Identify which cell holds the provided text, then report its (X, Y) central coordinate. 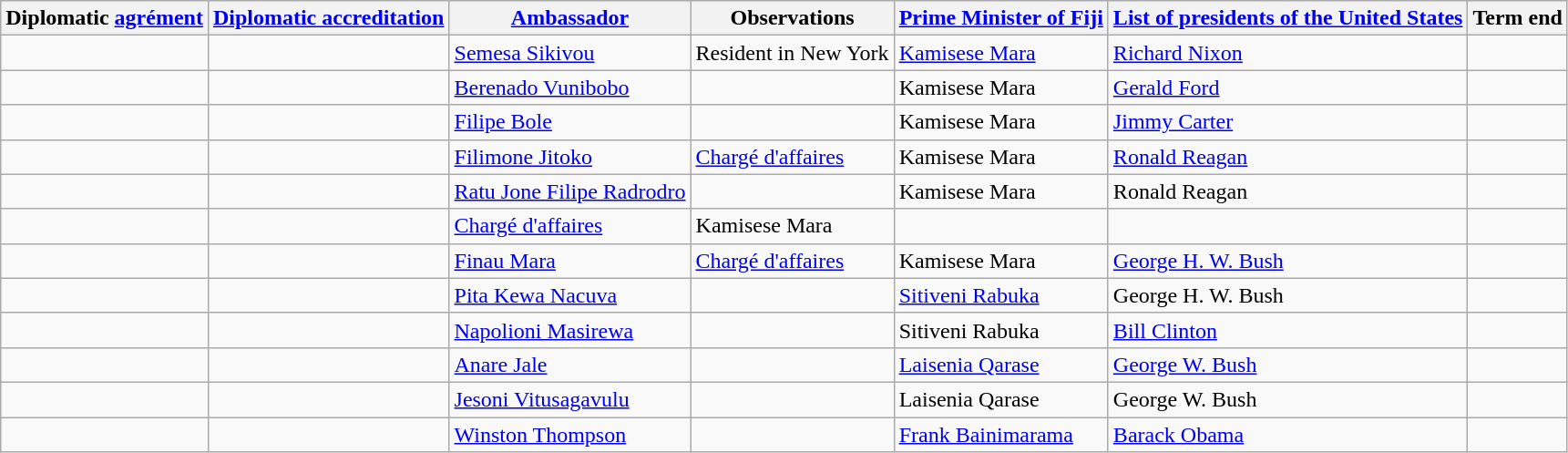
Jimmy Carter (1288, 122)
Winston Thompson (570, 435)
Berenado Vunibobo (570, 88)
Anare Jale (570, 365)
Semesa Sikivou (570, 53)
Ambassador (570, 18)
Jesoni Vitusagavulu (570, 399)
Ratu Jone Filipe Radrodro (570, 191)
Barack Obama (1288, 435)
Observations (793, 18)
List of presidents of the United States (1288, 18)
Finau Mara (570, 261)
Resident in New York (793, 53)
Diplomatic accreditation (328, 18)
Gerald Ford (1288, 88)
Richard Nixon (1288, 53)
Filipe Bole (570, 122)
Diplomatic agrément (105, 18)
Bill Clinton (1288, 330)
Pita Kewa Nacuva (570, 295)
Napolioni Masirewa (570, 330)
Prime Minister of Fiji (1000, 18)
Frank Bainimarama (1000, 435)
Term end (1518, 18)
Filimone Jitoko (570, 157)
